Locate the cell with the specified text and output its [x, y] center coordinate. 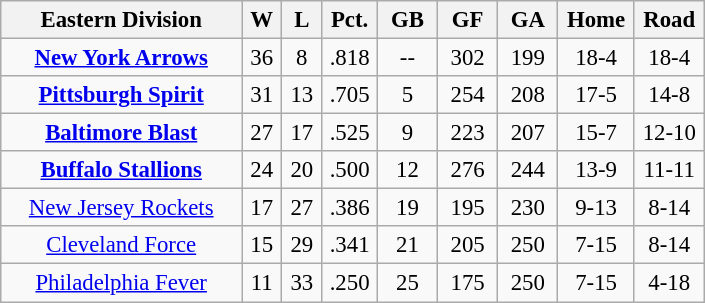
19 [407, 208]
GA [528, 20]
25 [407, 283]
15-7 [596, 133]
12 [407, 170]
Road [669, 20]
13-9 [596, 170]
276 [468, 170]
31 [262, 95]
Philadelphia Fever [122, 283]
4-18 [669, 283]
.705 [350, 95]
9 [407, 133]
12-10 [669, 133]
Home [596, 20]
W [262, 20]
208 [528, 95]
Pittsburgh Spirit [122, 95]
New Jersey Rockets [122, 208]
.250 [350, 283]
21 [407, 245]
36 [262, 58]
17-5 [596, 95]
5 [407, 95]
.525 [350, 133]
11 [262, 283]
.818 [350, 58]
244 [528, 170]
Eastern Division [122, 20]
302 [468, 58]
Pct. [350, 20]
223 [468, 133]
205 [468, 245]
-- [407, 58]
15 [262, 245]
Buffalo Stallions [122, 170]
New York Arrows [122, 58]
24 [262, 170]
29 [302, 245]
Cleveland Force [122, 245]
8 [302, 58]
L [302, 20]
14-8 [669, 95]
175 [468, 283]
.500 [350, 170]
230 [528, 208]
GB [407, 20]
.386 [350, 208]
.341 [350, 245]
9-13 [596, 208]
GF [468, 20]
33 [302, 283]
Baltimore Blast [122, 133]
254 [468, 95]
195 [468, 208]
11-11 [669, 170]
20 [302, 170]
13 [302, 95]
199 [528, 58]
207 [528, 133]
